Return the [x, y] coordinate for the center point of the cell that contains the specified text.  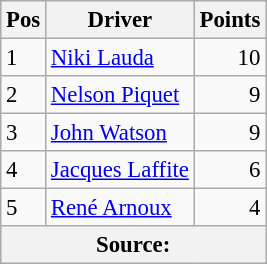
6 [230, 170]
5 [24, 208]
Nelson Piquet [120, 95]
John Watson [120, 133]
Driver [120, 20]
René Arnoux [120, 208]
2 [24, 95]
Jacques Laffite [120, 170]
10 [230, 58]
Pos [24, 20]
Niki Lauda [120, 58]
Points [230, 20]
3 [24, 133]
1 [24, 58]
Source: [134, 245]
